Find where the given text appears and provide that cell's center as [x, y] coordinate. 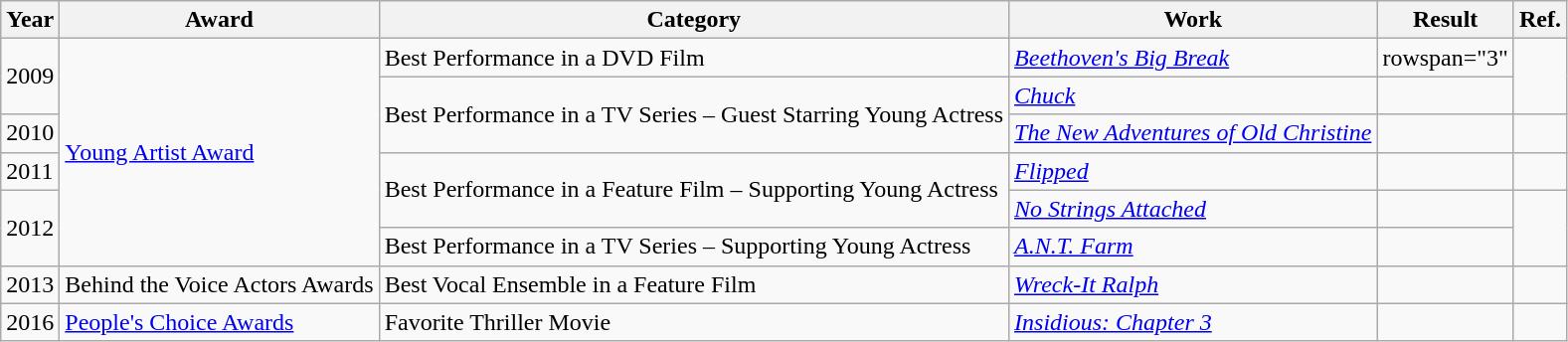
Category [694, 20]
People's Choice Awards [219, 322]
Favorite Thriller Movie [694, 322]
Best Performance in a DVD Film [694, 58]
Best Vocal Ensemble in a Feature Film [694, 284]
No Strings Attached [1193, 209]
Wreck-It Ralph [1193, 284]
2012 [30, 228]
rowspan="3" [1446, 58]
2016 [30, 322]
2009 [30, 77]
Best Performance in a TV Series – Supporting Young Actress [694, 247]
2013 [30, 284]
Behind the Voice Actors Awards [219, 284]
Best Performance in a TV Series – Guest Starring Young Actress [694, 114]
Work [1193, 20]
Award [219, 20]
Insidious: Chapter 3 [1193, 322]
Best Performance in a Feature Film – Supporting Young Actress [694, 190]
2011 [30, 171]
Young Artist Award [219, 152]
Result [1446, 20]
Beethoven's Big Break [1193, 58]
Year [30, 20]
A.N.T. Farm [1193, 247]
Ref. [1539, 20]
Chuck [1193, 95]
Flipped [1193, 171]
2010 [30, 133]
The New Adventures of Old Christine [1193, 133]
